From the cell containing the given text, extract its center point as (X, Y) coordinate. 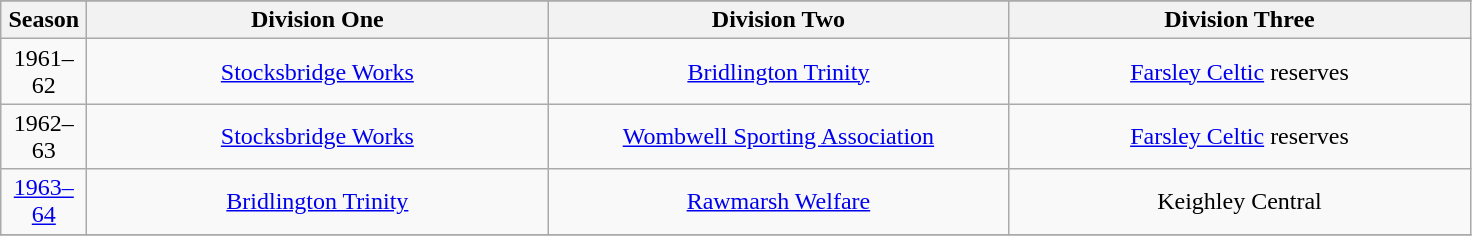
Wombwell Sporting Association (778, 136)
Division One (318, 20)
Division Three (1240, 20)
1962–63 (44, 136)
Rawmarsh Welfare (778, 202)
Keighley Central (1240, 202)
1963–64 (44, 202)
Division Two (778, 20)
1961–62 (44, 72)
Season (44, 20)
